Find where the given text appears and provide that cell's center as (x, y) coordinate. 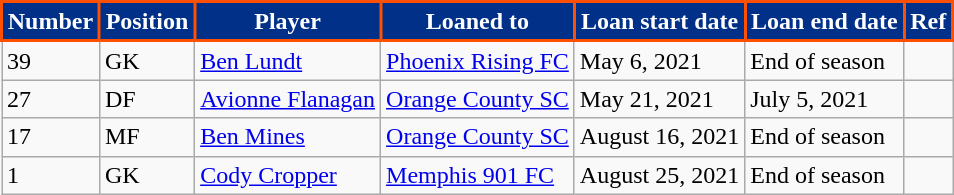
Ben Mines (288, 137)
Loan end date (824, 22)
Ref (928, 22)
August 25, 2021 (659, 175)
27 (51, 99)
July 5, 2021 (824, 99)
May 21, 2021 (659, 99)
Loaned to (478, 22)
Number (51, 22)
Avionne Flanagan (288, 99)
Player (288, 22)
17 (51, 137)
Ben Lundt (288, 60)
39 (51, 60)
May 6, 2021 (659, 60)
Loan start date (659, 22)
DF (146, 99)
August 16, 2021 (659, 137)
MF (146, 137)
1 (51, 175)
Position (146, 22)
Phoenix Rising FC (478, 60)
Memphis 901 FC (478, 175)
Cody Cropper (288, 175)
